Detect which cell encompasses the target text, then output its [x, y] center coordinate. 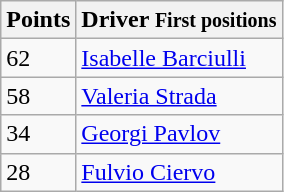
28 [38, 172]
Fulvio Ciervo [179, 172]
Isabelle Barciulli [179, 58]
34 [38, 134]
62 [38, 58]
Driver First positions [179, 20]
Georgi Pavlov [179, 134]
58 [38, 96]
Valeria Strada [179, 96]
Points [38, 20]
